Return [X, Y] of the center of cell containing provided text 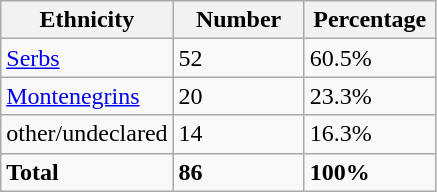
60.5% [370, 58]
Number [238, 20]
100% [370, 172]
other/undeclared [87, 134]
86 [238, 172]
14 [238, 134]
Serbs [87, 58]
Ethnicity [87, 20]
52 [238, 58]
23.3% [370, 96]
20 [238, 96]
Percentage [370, 20]
Total [87, 172]
16.3% [370, 134]
Montenegrins [87, 96]
